Find where the given text appears and provide that cell's center as (X, Y) coordinate. 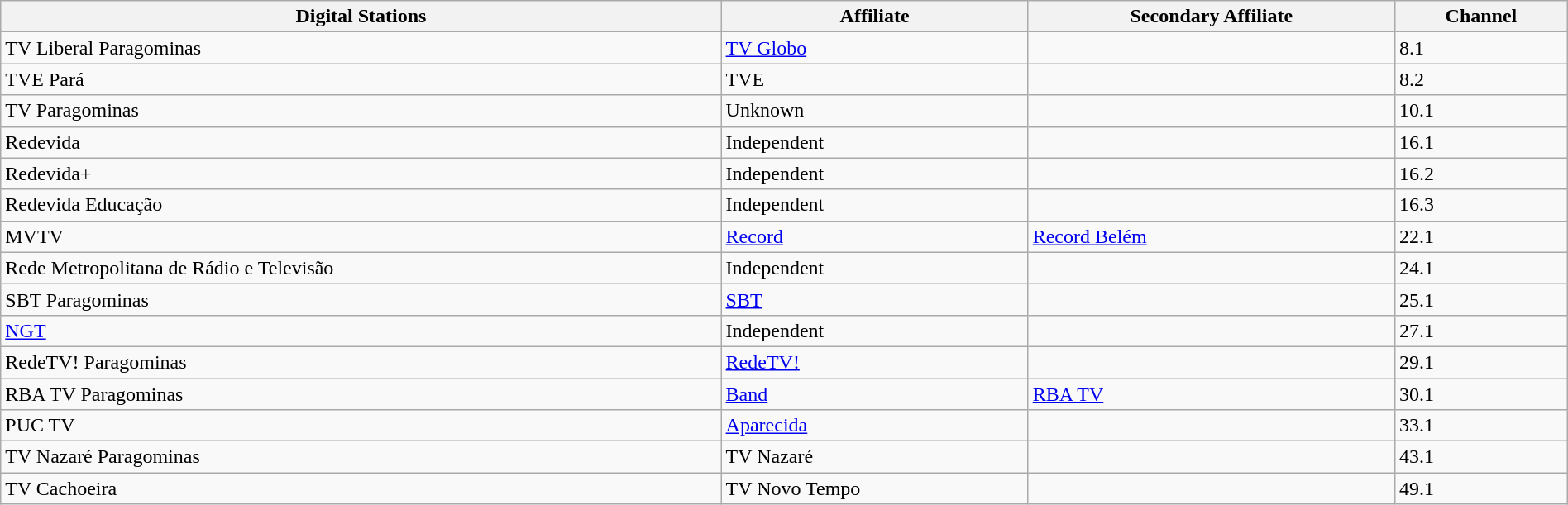
RBA TV Paragominas (361, 394)
TVE (875, 79)
16.3 (1482, 205)
Rede Metropolitana de Rádio e Televisão (361, 268)
TV Cachoeira (361, 488)
Channel (1482, 17)
43.1 (1482, 457)
Unknown (875, 111)
24.1 (1482, 268)
TV Paragominas (361, 111)
TV Novo Tempo (875, 488)
RedeTV! (875, 362)
Record (875, 236)
27.1 (1482, 331)
Band (875, 394)
25.1 (1482, 299)
Redevida+ (361, 174)
33.1 (1482, 426)
MVTV (361, 236)
TV Nazaré (875, 457)
RBA TV (1211, 394)
10.1 (1482, 111)
TVE Pará (361, 79)
49.1 (1482, 488)
PUC TV (361, 426)
16.1 (1482, 142)
Redevida Educação (361, 205)
Digital Stations (361, 17)
22.1 (1482, 236)
Affiliate (875, 17)
TV Globo (875, 48)
RedeTV! Paragominas (361, 362)
TV Liberal Paragominas (361, 48)
Record Belém (1211, 236)
16.2 (1482, 174)
Redevida (361, 142)
8.2 (1482, 79)
TV Nazaré Paragominas (361, 457)
29.1 (1482, 362)
SBT (875, 299)
30.1 (1482, 394)
SBT Paragominas (361, 299)
NGT (361, 331)
Aparecida (875, 426)
Secondary Affiliate (1211, 17)
8.1 (1482, 48)
